Pinpoint the cell where the given text exists, returning its [x, y] midpoint coordinate. 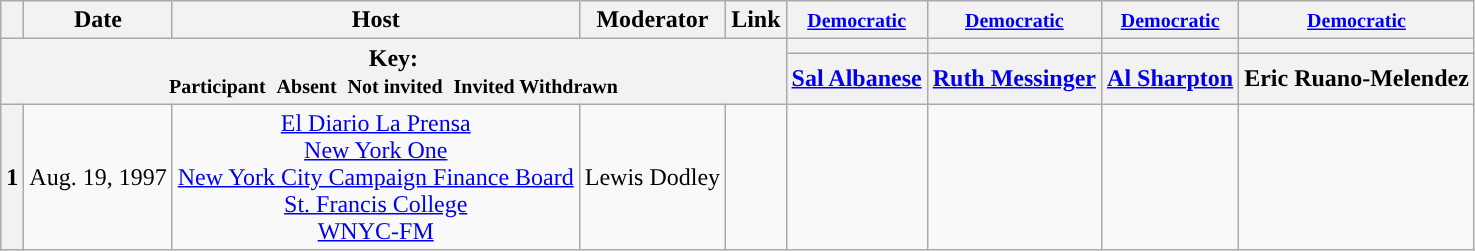
Link [756, 20]
Sal Albanese [856, 78]
Al Sharpton [1170, 78]
Lewis Dodley [652, 177]
El Diario La PrensaNew York OneNew York City Campaign Finance BoardSt. Francis CollegeWNYC-FM [376, 177]
Aug. 19, 1997 [98, 177]
Host [376, 20]
Ruth Messinger [1014, 78]
Eric Ruano-Melendez [1357, 78]
1 [12, 177]
Moderator [652, 20]
Date [98, 20]
Key: Participant Absent Not invited Invited Withdrawn [394, 72]
